Return the (x, y) coordinate for the center point of the cell that contains the specified text.  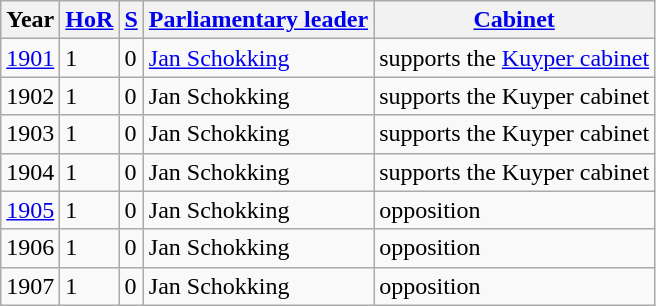
1902 (30, 96)
HoR (90, 20)
1904 (30, 172)
Cabinet (514, 20)
1903 (30, 134)
1905 (30, 210)
S (131, 20)
1907 (30, 286)
Parliamentary leader (258, 20)
Year (30, 20)
1906 (30, 248)
1901 (30, 58)
